Capture the cell that displays the provided text and extract its (x, y) central coordinate. 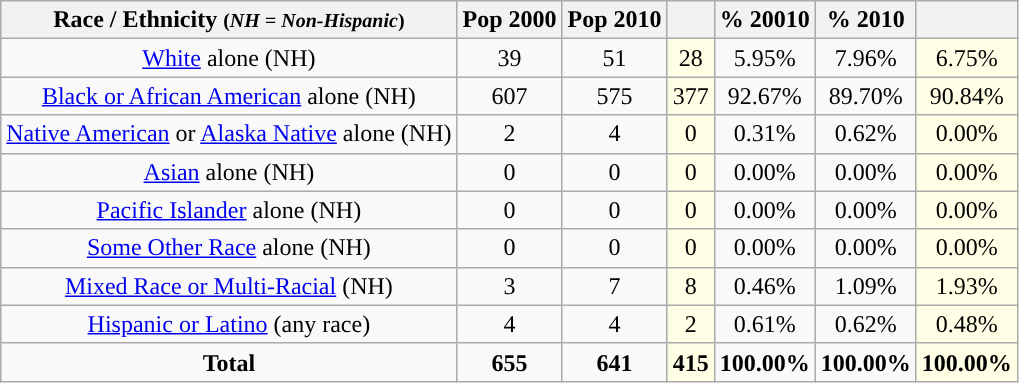
8 (690, 286)
Black or African American alone (NH) (229, 96)
White alone (NH) (229, 58)
89.70% (866, 96)
7.96% (866, 58)
Race / Ethnicity (NH = Non-Hispanic) (229, 20)
28 (690, 58)
7 (614, 286)
575 (614, 96)
377 (690, 96)
641 (614, 362)
92.67% (764, 96)
0.48% (966, 324)
6.75% (966, 58)
39 (510, 58)
% 20010 (764, 20)
90.84% (966, 96)
1.09% (866, 286)
Total (229, 362)
Pop 2010 (614, 20)
Hispanic or Latino (any race) (229, 324)
Some Other Race alone (NH) (229, 248)
Asian alone (NH) (229, 172)
0.61% (764, 324)
Mixed Race or Multi-Racial (NH) (229, 286)
415 (690, 362)
5.95% (764, 58)
3 (510, 286)
Pacific Islander alone (NH) (229, 210)
607 (510, 96)
Native American or Alaska Native alone (NH) (229, 134)
1.93% (966, 286)
0.46% (764, 286)
655 (510, 362)
0.31% (764, 134)
51 (614, 58)
Pop 2000 (510, 20)
% 2010 (866, 20)
